Determine the [X, Y] coordinate at the center of the cell enclosing the given text.  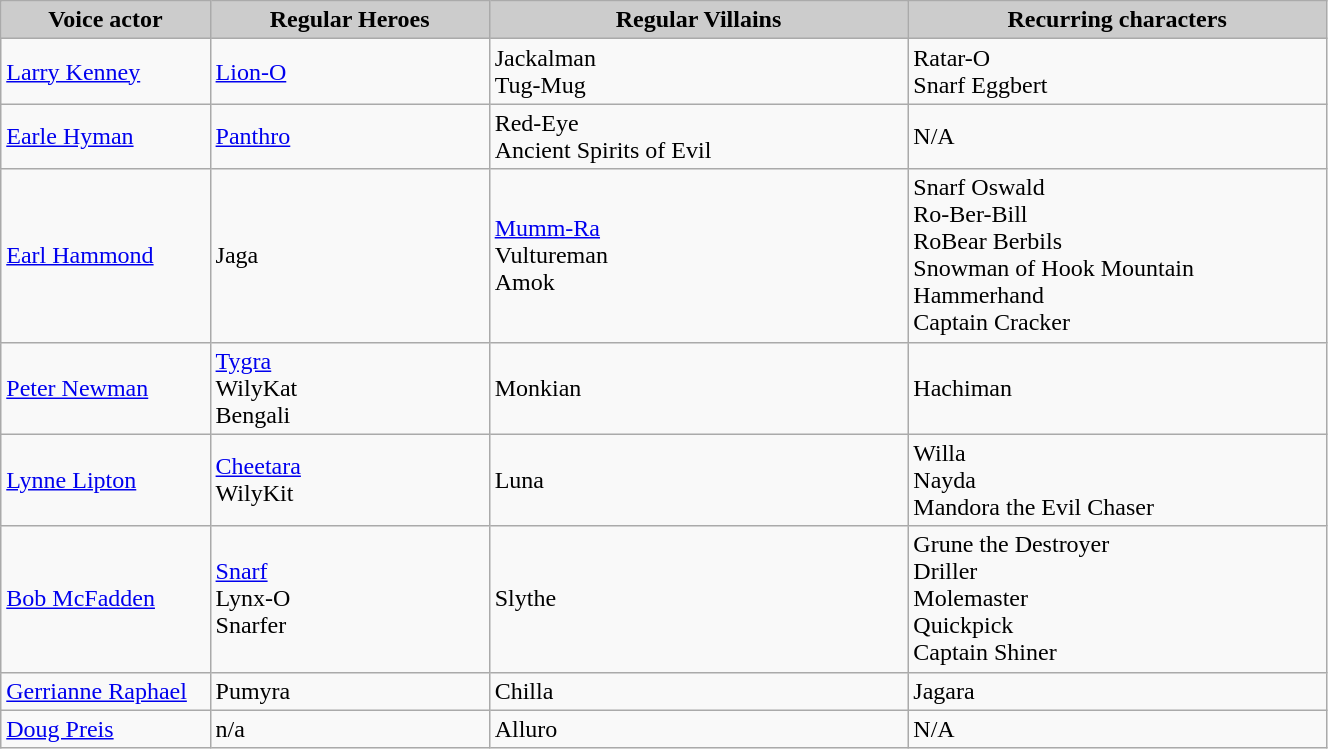
Pumyra [350, 691]
Voice actor [106, 20]
CheetaraWilyKit [350, 480]
Hachiman [1118, 388]
Recurring characters [1118, 20]
Regular Heroes [350, 20]
Regular Villains [698, 20]
Jagara [1118, 691]
Chilla [698, 691]
Grune the DestroyerDrillerMolemasterQuickpickCaptain Shiner [1118, 599]
Red-EyeAncient Spirits of Evil [698, 136]
Larry Kenney [106, 72]
Luna [698, 480]
SnarfLynx-OSnarfer [350, 599]
Peter Newman [106, 388]
Mumm-RaVulturemanAmok [698, 256]
Earl Hammond [106, 256]
Doug Preis [106, 729]
Snarf OswaldRo-Ber-BillRoBear BerbilsSnowman of Hook MountainHammerhandCaptain Cracker [1118, 256]
Jaga [350, 256]
n/a [350, 729]
Earle Hyman [106, 136]
Gerrianne Raphael [106, 691]
Lynne Lipton [106, 480]
Slythe [698, 599]
WillaNaydaMandora the Evil Chaser [1118, 480]
Monkian [698, 388]
Alluro [698, 729]
Bob McFadden [106, 599]
Ratar-OSnarf Eggbert [1118, 72]
Panthro [350, 136]
Lion-O [350, 72]
JackalmanTug-Mug [698, 72]
TygraWilyKatBengali [350, 388]
